Identify which cell holds the provided text, then report its (x, y) central coordinate. 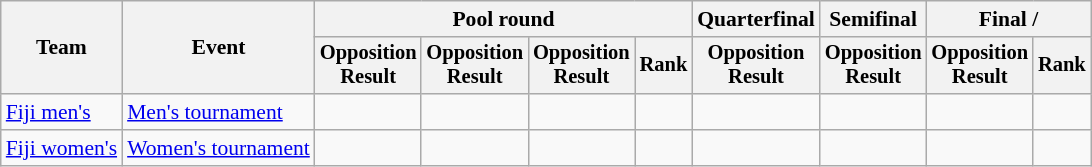
Women's tournament (218, 148)
Fiji women's (62, 148)
Final / (1008, 19)
Team (62, 48)
Event (218, 48)
Quarterfinal (756, 19)
Pool round (504, 19)
Fiji men's (62, 112)
Men's tournament (218, 112)
Semifinal (874, 19)
